Detect which cell encompasses the target text, then output its [X, Y] center coordinate. 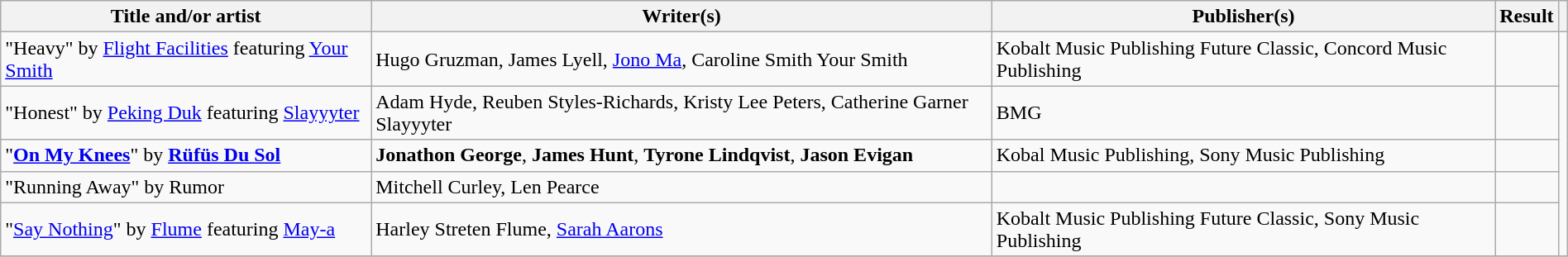
Result [1527, 17]
Adam Hyde, Reuben Styles-Richards, Kristy Lee Peters, Catherine Garner Slayyyter [681, 112]
Kobal Music Publishing, Sony Music Publishing [1243, 155]
Publisher(s) [1243, 17]
"Heavy" by Flight Facilities featuring Your Smith [186, 59]
"Honest" by Peking Duk featuring Slayyyter [186, 112]
Jonathon George, James Hunt, Tyrone Lindqvist, Jason Evigan [681, 155]
Mitchell Curley, Len Pearce [681, 187]
Title and/or artist [186, 17]
"On My Knees" by Rüfüs Du Sol [186, 155]
Harley Streten Flume, Sarah Aarons [681, 230]
Hugo Gruzman, James Lyell, Jono Ma, Caroline Smith Your Smith [681, 59]
Writer(s) [681, 17]
"Running Away" by Rumor [186, 187]
"Say Nothing" by Flume featuring May-a [186, 230]
BMG [1243, 112]
Kobalt Music Publishing Future Classic, Sony Music Publishing [1243, 230]
Kobalt Music Publishing Future Classic, Concord Music Publishing [1243, 59]
